Find where the given text appears and provide that cell's center as (X, Y) coordinate. 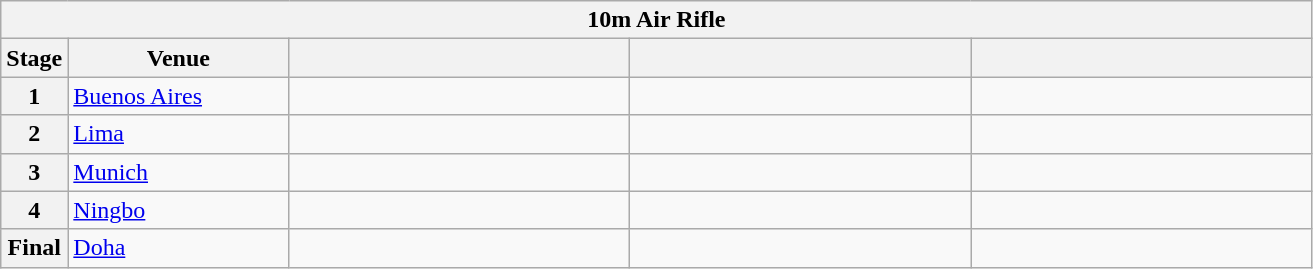
10m Air Rifle (656, 20)
Buenos Aires (178, 96)
Venue (178, 58)
1 (34, 96)
Doha (178, 248)
Stage (34, 58)
3 (34, 172)
Munich (178, 172)
Ningbo (178, 210)
Lima (178, 134)
Final (34, 248)
4 (34, 210)
2 (34, 134)
